Identify which cell holds the provided text, then report its [x, y] central coordinate. 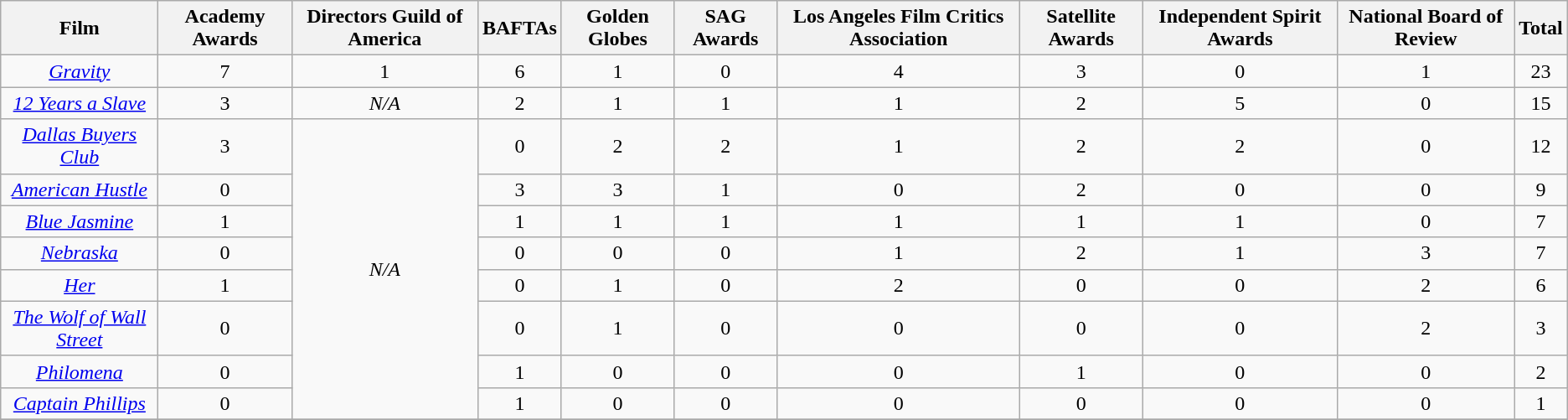
12 [1541, 146]
12 Years a Slave [80, 103]
Blue Jasmine [80, 221]
Independent Spirit Awards [1240, 29]
Satellite Awards [1081, 29]
Golden Globes [617, 29]
15 [1541, 103]
Captain Phillips [80, 403]
Directors Guild of America [384, 29]
The Wolf of Wall Street [80, 329]
4 [899, 71]
9 [1541, 189]
Total [1541, 29]
Dallas Buyers Club [80, 146]
Film [80, 29]
Philomena [80, 371]
BAFTAs [519, 29]
5 [1240, 103]
Gravity [80, 71]
Her [80, 285]
Academy Awards [224, 29]
Los Angeles Film Critics Association [899, 29]
23 [1541, 71]
National Board of Review [1426, 29]
Nebraska [80, 253]
SAG Awards [725, 29]
American Hustle [80, 189]
